Scan for the cell matching the given text and deliver its [X, Y] coordinate at center. 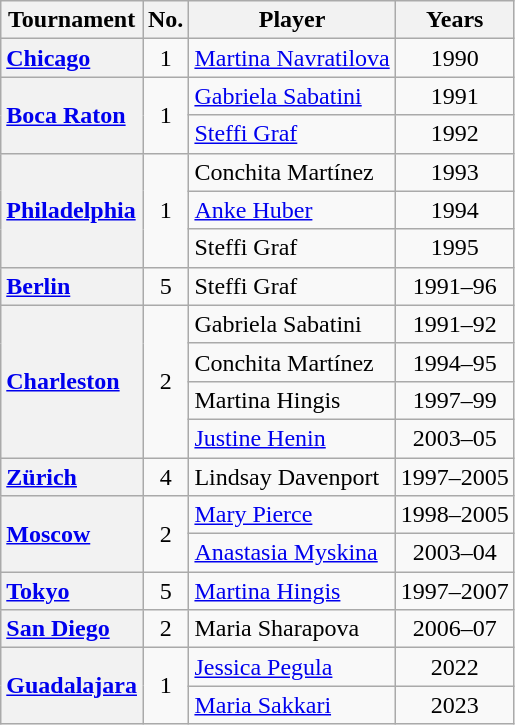
Martina Navratilova [292, 58]
Philadelphia [72, 210]
2003–05 [454, 438]
Years [454, 20]
1998–2005 [454, 515]
Maria Sakkari [292, 705]
Mary Pierce [292, 515]
4 [165, 477]
Boca Raton [72, 115]
No. [165, 20]
1994–95 [454, 362]
Moscow [72, 534]
Tournament [72, 20]
Berlin [72, 286]
Chicago [72, 58]
Jessica Pegula [292, 667]
2003–04 [454, 553]
Player [292, 20]
Charleston [72, 381]
1997–2005 [454, 477]
Justine Henin [292, 438]
Tokyo [72, 591]
1990 [454, 58]
1994 [454, 210]
1997–99 [454, 400]
1991–96 [454, 286]
Zürich [72, 477]
1993 [454, 172]
San Diego [72, 629]
1991–92 [454, 324]
1991 [454, 96]
1995 [454, 248]
2022 [454, 667]
Lindsay Davenport [292, 477]
Guadalajara [72, 686]
Maria Sharapova [292, 629]
2006–07 [454, 629]
Anke Huber [292, 210]
1997–2007 [454, 591]
1992 [454, 134]
Anastasia Myskina [292, 553]
2023 [454, 705]
